From the cell containing the given text, extract its center point as (X, Y) coordinate. 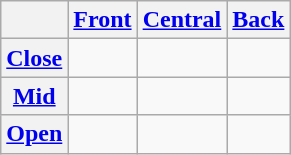
Front (102, 20)
Close (34, 58)
Open (34, 134)
Mid (34, 96)
Back (258, 20)
Central (182, 20)
